Output the [X, Y] coordinate of the center of the cell containing the given text.  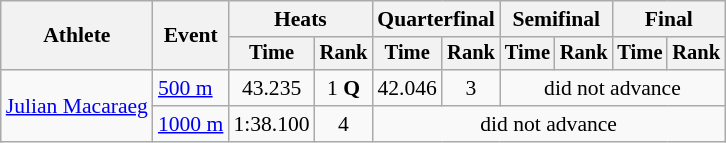
500 m [190, 88]
Final [668, 19]
Heats [300, 19]
Quarterfinal [436, 19]
43.235 [271, 88]
Julian Macaraeg [77, 106]
42.046 [407, 88]
1000 m [190, 124]
4 [344, 124]
1 Q [344, 88]
Semifinal [556, 19]
Event [190, 36]
1:38.100 [271, 124]
3 [471, 88]
Athlete [77, 36]
